Find where the given text appears and provide that cell's center as [x, y] coordinate. 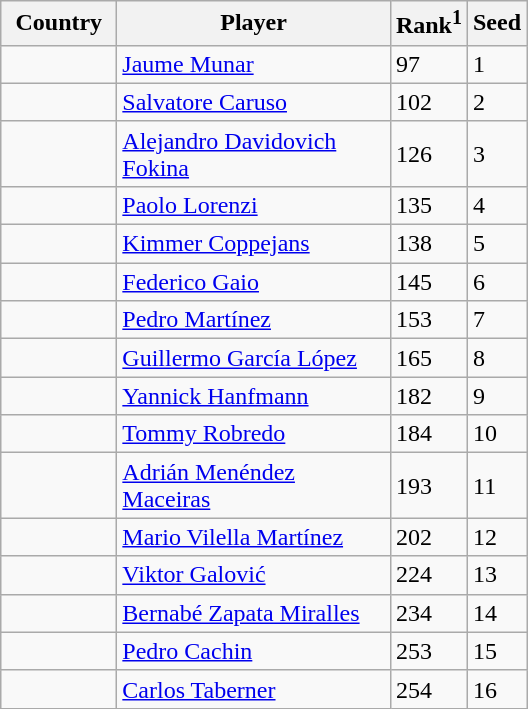
Country [59, 24]
Pedro Martínez [254, 320]
193 [428, 486]
254 [428, 689]
153 [428, 320]
5 [496, 244]
253 [428, 651]
138 [428, 244]
10 [496, 434]
8 [496, 358]
4 [496, 205]
11 [496, 486]
7 [496, 320]
Seed [496, 24]
Mario Vilella Martínez [254, 537]
234 [428, 613]
135 [428, 205]
15 [496, 651]
Jaume Munar [254, 64]
Kimmer Coppejans [254, 244]
Pedro Cachin [254, 651]
13 [496, 575]
182 [428, 396]
Alejandro Davidovich Fokina [254, 154]
184 [428, 434]
9 [496, 396]
Tommy Robredo [254, 434]
Rank1 [428, 24]
Adrián Menéndez Maceiras [254, 486]
Guillermo García López [254, 358]
102 [428, 102]
165 [428, 358]
6 [496, 282]
14 [496, 613]
126 [428, 154]
Salvatore Caruso [254, 102]
Paolo Lorenzi [254, 205]
202 [428, 537]
97 [428, 64]
Yannick Hanfmann [254, 396]
Carlos Taberner [254, 689]
Player [254, 24]
1 [496, 64]
16 [496, 689]
Bernabé Zapata Miralles [254, 613]
Federico Gaio [254, 282]
3 [496, 154]
145 [428, 282]
Viktor Galović [254, 575]
2 [496, 102]
224 [428, 575]
12 [496, 537]
